Pinpoint the cell where the given text exists, returning its (x, y) midpoint coordinate. 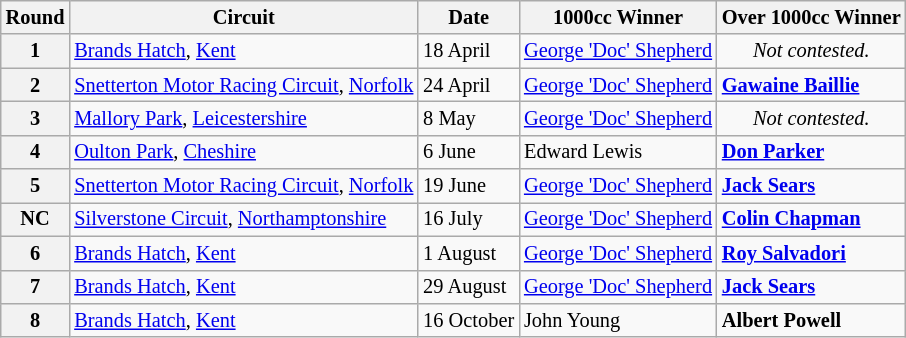
Roy Salvadori (812, 253)
29 August (468, 287)
24 April (468, 85)
1 (36, 51)
Circuit (244, 17)
1 August (468, 253)
19 June (468, 186)
Albert Powell (812, 320)
8 May (468, 118)
8 (36, 320)
2 (36, 85)
NC (36, 219)
18 April (468, 51)
5 (36, 186)
Edward Lewis (618, 152)
1000cc Winner (618, 17)
6 June (468, 152)
16 July (468, 219)
John Young (618, 320)
Colin Chapman (812, 219)
7 (36, 287)
3 (36, 118)
16 October (468, 320)
Gawaine Baillie (812, 85)
Mallory Park, Leicestershire (244, 118)
Don Parker (812, 152)
Oulton Park, Cheshire (244, 152)
6 (36, 253)
Silverstone Circuit, Northamptonshire (244, 219)
Over 1000cc Winner (812, 17)
Round (36, 17)
4 (36, 152)
Date (468, 17)
